For the text-containing cell, return its midpoint in (x, y) coordinate format. 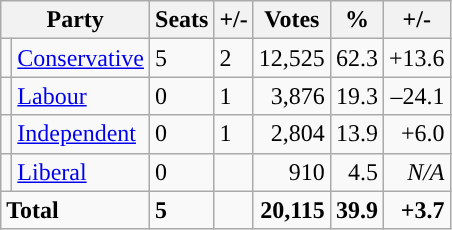
Liberal (81, 172)
Labour (81, 96)
3,876 (292, 96)
Independent (81, 134)
% (356, 20)
Votes (292, 20)
+13.6 (416, 58)
13.9 (356, 134)
4.5 (356, 172)
12,525 (292, 58)
2 (234, 58)
Total (76, 210)
910 (292, 172)
2,804 (292, 134)
Party (76, 20)
39.9 (356, 210)
N/A (416, 172)
–24.1 (416, 96)
+3.7 (416, 210)
Conservative (81, 58)
62.3 (356, 58)
Seats (182, 20)
19.3 (356, 96)
20,115 (292, 210)
+6.0 (416, 134)
